Return the (x, y) coordinate for the center point of the cell that contains the specified text.  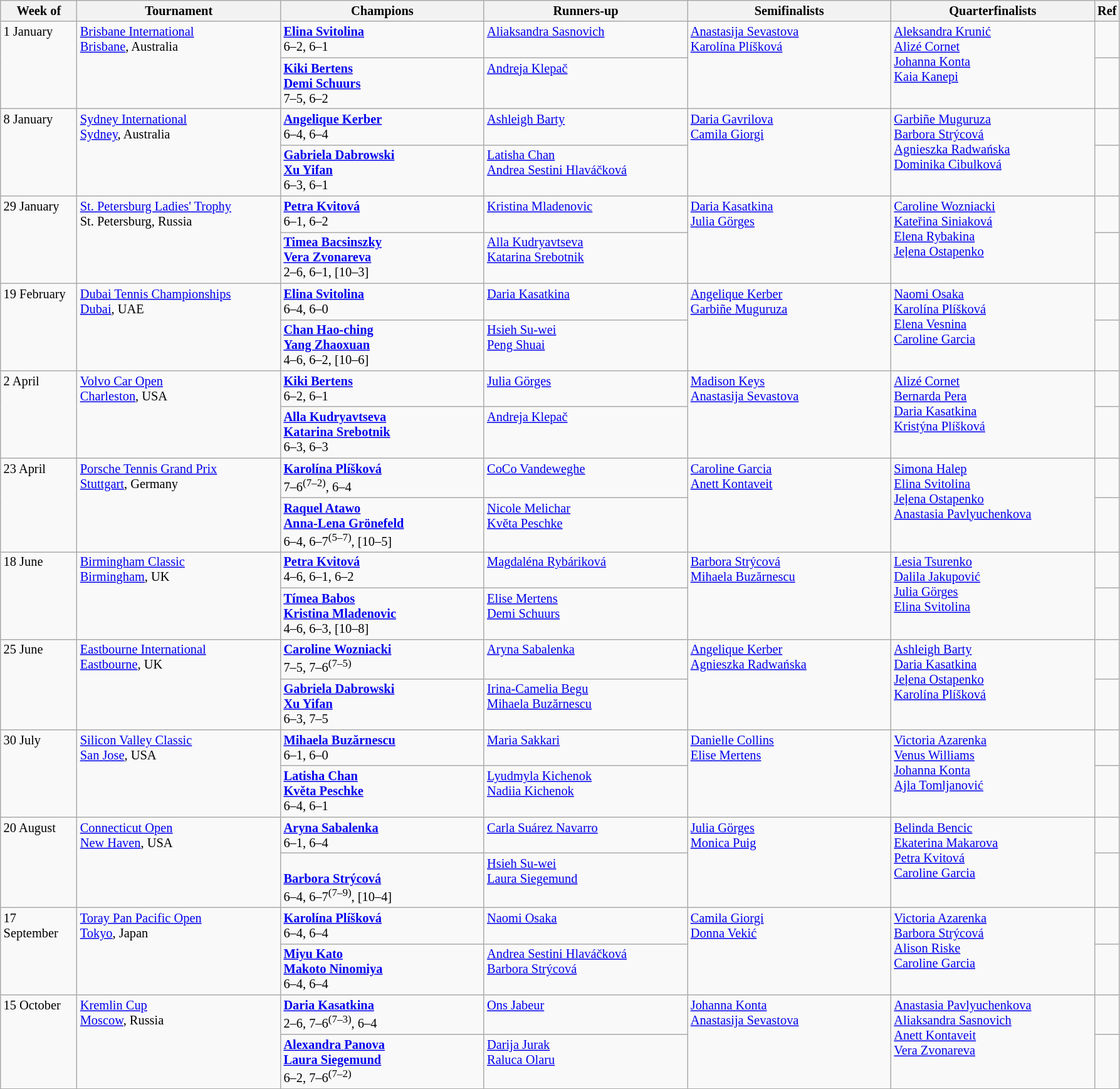
Elina Svitolina6–4, 6–0 (382, 301)
Timea Bacsinszky Vera Zvonareva 2–6, 6–1, [10–3] (382, 258)
15 October (39, 1042)
Simona Halep Elina Svitolina Jeļena Ostapenko Anastasia Pavlyuchenkova (993, 505)
Elina Svitolina 6–2, 6–1 (382, 39)
Kremlin CupMoscow, Russia (179, 1042)
Madison Keys Anastasija Sevastova (790, 414)
Belinda Bencic Ekaterina Makarova Petra Kvitová Caroline Garcia (993, 862)
Caroline Garcia Anett Kontaveit (790, 505)
Aleksandra Krunić Alizé Cornet Johanna Konta Kaia Kanepi (993, 65)
Kiki Bertens 6–2, 6–1 (382, 388)
17 September (39, 951)
Raquel Atawo Anna-Lena Grönefeld 6–4, 6–7(5–7), [10–5] (382, 525)
Aryna Sabalenka 6–1, 6–4 (382, 835)
Hsieh Su-wei Laura Siegemund (585, 880)
Garbiñe Muguruza Barbora Strýcová Agnieszka Radwańska Dominika Cibulková (993, 152)
Ashleigh Barty Daria Kasatkina Jeļena Ostapenko Karolína Plíšková (993, 684)
Gabriela Dabrowski Xu Yifan 6–3, 7–5 (382, 704)
Barbora Strýcová Mihaela Buzărnescu (790, 595)
Julia Görges Monica Puig (790, 862)
CoCo Vandeweghe (585, 477)
Angelique Kerber Agnieszka Radwańska (790, 684)
25 June (39, 684)
Tournament (179, 11)
Julia Görges (585, 388)
Alla Kudryavtseva Katarina Srebotnik (585, 258)
23 April (39, 505)
Irina-Camelia Begu Mihaela Buzărnescu (585, 704)
Kristina Mladenovic (585, 214)
Daria Kasatkina Julia Görges (790, 239)
Angelique Kerber 6–4, 6–4 (382, 127)
Carla Suárez Navarro (585, 835)
Nicole Melichar Květa Peschke (585, 525)
Toray Pan Pacific Open Tokyo, Japan (179, 951)
Lyudmyla Kichenok Nadiia Kichenok (585, 791)
Quarterfinalists (993, 11)
Semifinalists (790, 11)
Johanna Konta Anastasija Sevastova (790, 1042)
Alexandra Panova Laura Siegemund 6–2, 7–6(7–2) (382, 1061)
Barbora Strýcová 6–4, 6–7(7–9), [10–4] (382, 880)
20 August (39, 862)
Petra Kvitová 6–1, 6–2 (382, 214)
Brisbane International Brisbane, Australia (179, 65)
Anastasija Sevastova Karolína Plíšková (790, 65)
Birmingham ClassicBirmingham, UK (179, 595)
Champions (382, 11)
18 June (39, 595)
Eastbourne International Eastbourne, UK (179, 684)
Maria Sakkari (585, 748)
Magdaléna Rybáriková (585, 570)
Sydney International Sydney, Australia (179, 152)
Kiki Bertens Demi Schuurs 7–5, 6–2 (382, 83)
Victoria Azarenka Barbora Strýcová Alison Riske Caroline Garcia (993, 951)
Daria Kasatkina (585, 301)
Ashleigh Barty (585, 127)
Victoria Azarenka Venus Williams Johanna Konta Ajla Tomljanović (993, 773)
Naomi Osaka (585, 925)
Caroline Wozniacki Kateřina Siniaková Elena Rybakina Jeļena Ostapenko (993, 239)
Karolína Plíšková 7–6(7–2), 6–4 (382, 477)
Naomi Osaka Karolína Plíšková Elena Vesnina Caroline Garcia (993, 327)
Andrea Sestini Hlaváčková Barbora Strýcová (585, 969)
1 January (39, 65)
Latisha Chan Andrea Sestini Hlaváčková (585, 170)
Porsche Tennis Grand Prix Stuttgart, Germany (179, 505)
Dubai Tennis Championships Dubai, UAE (179, 327)
Aliaksandra Sasnovich (585, 39)
Silicon Valley Classic San Jose, USA (179, 773)
Gabriela Dabrowski Xu Yifan 6–3, 6–1 (382, 170)
Elise Mertens Demi Schuurs (585, 613)
30 July (39, 773)
Aryna Sabalenka (585, 659)
Week of (39, 11)
Ons Jabeur (585, 1015)
Alla Kudryavtseva Katarina Srebotnik 6–3, 6–3 (382, 432)
Angelique Kerber Garbiñe Muguruza (790, 327)
2 April (39, 414)
Petra Kvitová 4–6, 6–1, 6–2 (382, 570)
Miyu Kato Makoto Ninomiya 6–4, 6–4 (382, 969)
29 January (39, 239)
Ref (1107, 11)
St. Petersburg Ladies' Trophy St. Petersburg, Russia (179, 239)
Volvo Car Open Charleston, USA (179, 414)
Daria Kasatkina 2–6, 7–6(7–3), 6–4 (382, 1015)
Karolína Plíšková 6–4, 6–4 (382, 925)
Chan Hao-ching Yang Zhaoxuan 4–6, 6–2, [10–6] (382, 345)
Camila Giorgi Donna Vekić (790, 951)
19 February (39, 327)
Caroline Wozniacki 7–5, 7–6(7–5) (382, 659)
Hsieh Su-wei Peng Shuai (585, 345)
8 January (39, 152)
Tímea Babos Kristina Mladenovic 4–6, 6–3, [10–8] (382, 613)
Daria Gavrilova Camila Giorgi (790, 152)
Lesia Tsurenko Dalila Jakupović Julia Görges Elina Svitolina (993, 595)
Darija Jurak Raluca Olaru (585, 1061)
Connecticut Open New Haven, USA (179, 862)
Anastasia Pavlyuchenkova Aliaksandra Sasnovich Anett Kontaveit Vera Zvonareva (993, 1042)
Runners-up (585, 11)
Latisha Chan Květa Peschke 6–4, 6–1 (382, 791)
Mihaela Buzărnescu 6–1, 6–0 (382, 748)
Danielle Collins Elise Mertens (790, 773)
Alizé Cornet Bernarda Pera Daria Kasatkina Kristýna Plíšková (993, 414)
